Detect which cell encompasses the target text, then output its (X, Y) center coordinate. 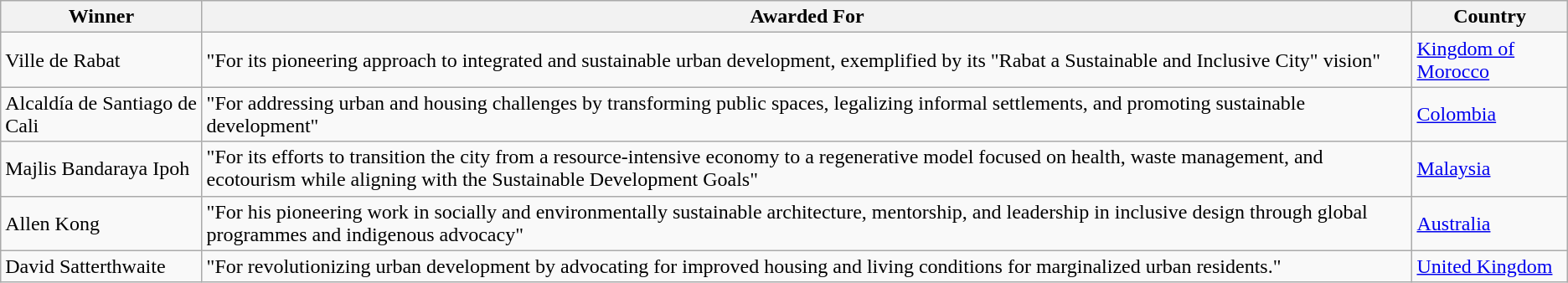
Winner (101, 17)
Awarded For (807, 17)
"For revolutionizing urban development by advocating for improved housing and living conditions for marginalized urban residents." (807, 266)
United Kingdom (1489, 266)
"For addressing urban and housing challenges by transforming public spaces, legalizing informal settlements, and promoting sustainable development" (807, 114)
Majlis Bandaraya Ipoh (101, 169)
David Satterthwaite (101, 266)
Allen Kong (101, 223)
Colombia (1489, 114)
Kingdom of Morocco (1489, 60)
"For its pioneering approach to integrated and sustainable urban development, exemplified by its "Rabat a Sustainable and Inclusive City" vision" (807, 60)
Australia (1489, 223)
Alcaldía de Santiago de Cali (101, 114)
Ville de Rabat (101, 60)
Country (1489, 17)
Malaysia (1489, 169)
